Detect which cell encompasses the target text, then output its (x, y) center coordinate. 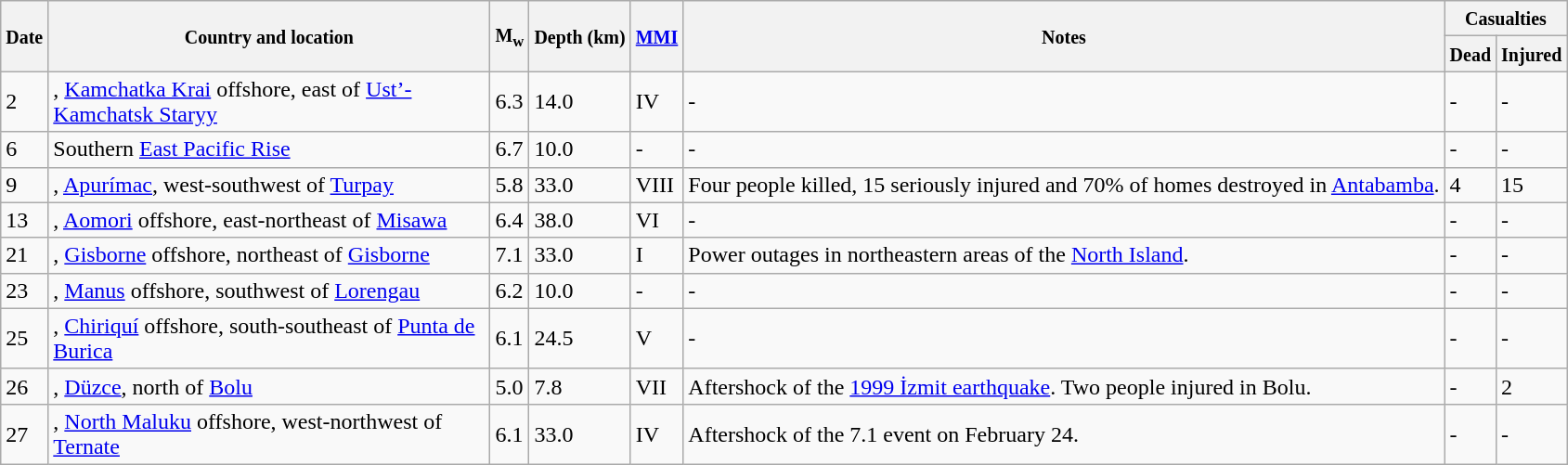
6.4 (510, 220)
38.0 (579, 220)
VI (657, 220)
13 (24, 220)
6.7 (510, 149)
Aftershock of the 1999 İzmit earthquake. Two people injured in Bolu. (1064, 386)
Dead (1471, 54)
26 (24, 386)
27 (24, 434)
14.0 (579, 102)
, Apurímac, west-southwest of Turpay (269, 185)
7.8 (579, 386)
Aftershock of the 7.1 event on February 24. (1064, 434)
VIII (657, 185)
, Chiriquí offshore, south-southeast of Punta de Burica (269, 338)
, Kamchatka Krai offshore, east of Ust’-Kamchatsk Staryy (269, 102)
4 (1471, 185)
Casualties (1506, 19)
5.0 (510, 386)
I (657, 255)
, Aomori offshore, east-northeast of Misawa (269, 220)
VII (657, 386)
, Düzce, north of Bolu (269, 386)
9 (24, 185)
Four people killed, 15 seriously injured and 70% of homes destroyed in Antabamba. (1064, 185)
5.8 (510, 185)
Mw (510, 36)
Country and location (269, 36)
7.1 (510, 255)
, Gisborne offshore, northeast of Gisborne (269, 255)
25 (24, 338)
Injured (1532, 54)
Date (24, 36)
, Manus offshore, southwest of Lorengau (269, 291)
6 (24, 149)
24.5 (579, 338)
6.3 (510, 102)
MMI (657, 36)
V (657, 338)
Notes (1064, 36)
6.2 (510, 291)
Power outages in northeastern areas of the North Island. (1064, 255)
23 (24, 291)
Southern East Pacific Rise (269, 149)
Depth (km) (579, 36)
, North Maluku offshore, west-northwest of Ternate (269, 434)
15 (1532, 185)
21 (24, 255)
